Identify which cell holds the provided text, then report its (x, y) central coordinate. 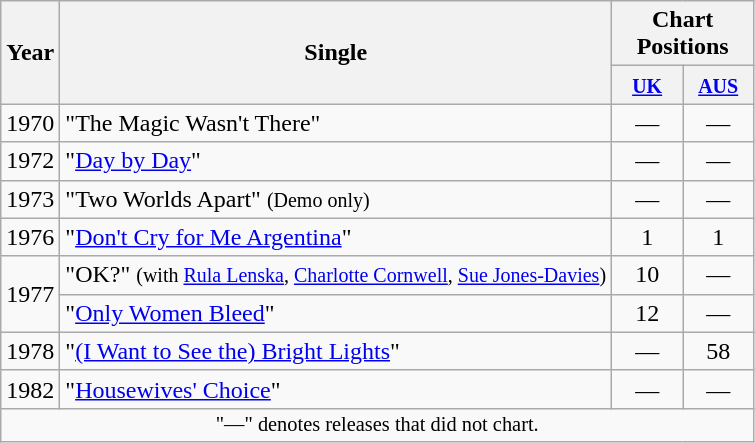
AUS (718, 85)
58 (718, 351)
"The Magic Wasn't There" (336, 123)
"Two Worlds Apart" (Demo only) (336, 199)
Single (336, 52)
1976 (30, 237)
"Only Women Bleed" (336, 313)
"Housewives' Choice" (336, 389)
1977 (30, 294)
"(I Want to See the) Bright Lights" (336, 351)
"OK?" (with Rula Lenska, Charlotte Cornwell, Sue Jones-Davies) (336, 275)
1972 (30, 161)
1970 (30, 123)
Chart Positions (683, 34)
Year (30, 52)
1978 (30, 351)
"Day by Day" (336, 161)
1982 (30, 389)
10 (648, 275)
12 (648, 313)
1973 (30, 199)
"Don't Cry for Me Argentina" (336, 237)
"—" denotes releases that did not chart. (378, 425)
UK (648, 85)
